Return (x, y) of the center of cell containing provided text 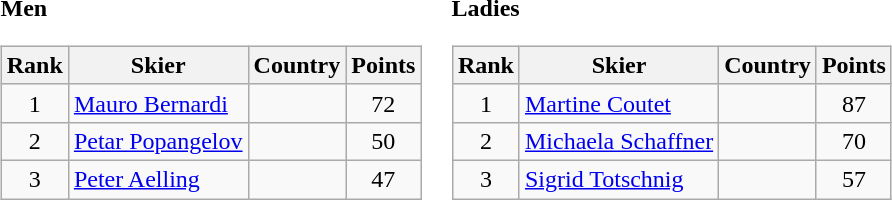
Martine Coutet (618, 103)
57 (854, 179)
Michaela Schaffner (618, 141)
50 (384, 141)
Sigrid Totschnig (618, 179)
Peter Aelling (158, 179)
Petar Popangelov (158, 141)
72 (384, 103)
87 (854, 103)
47 (384, 179)
70 (854, 141)
Mauro Bernardi (158, 103)
